Return (X, Y) of the center of cell containing provided text 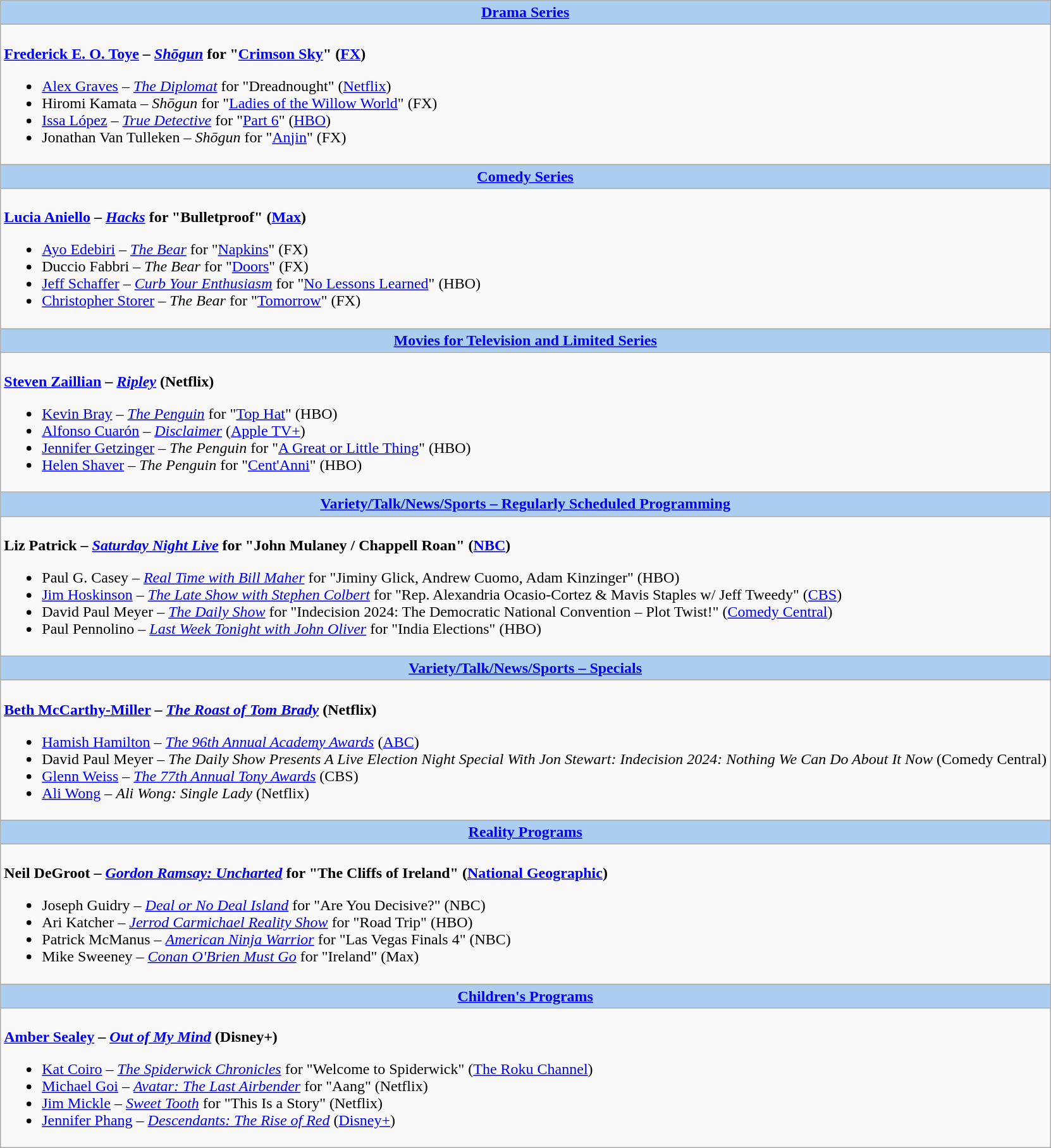
Reality Programs (525, 832)
Comedy Series (525, 176)
Movies for Television and Limited Series (525, 340)
Children's Programs (525, 996)
Drama Series (525, 13)
Variety/Talk/News/Sports – Specials (525, 668)
Variety/Talk/News/Sports – Regularly Scheduled Programming (525, 504)
